Determine the (x, y) coordinate at the center of the cell enclosing the given text.  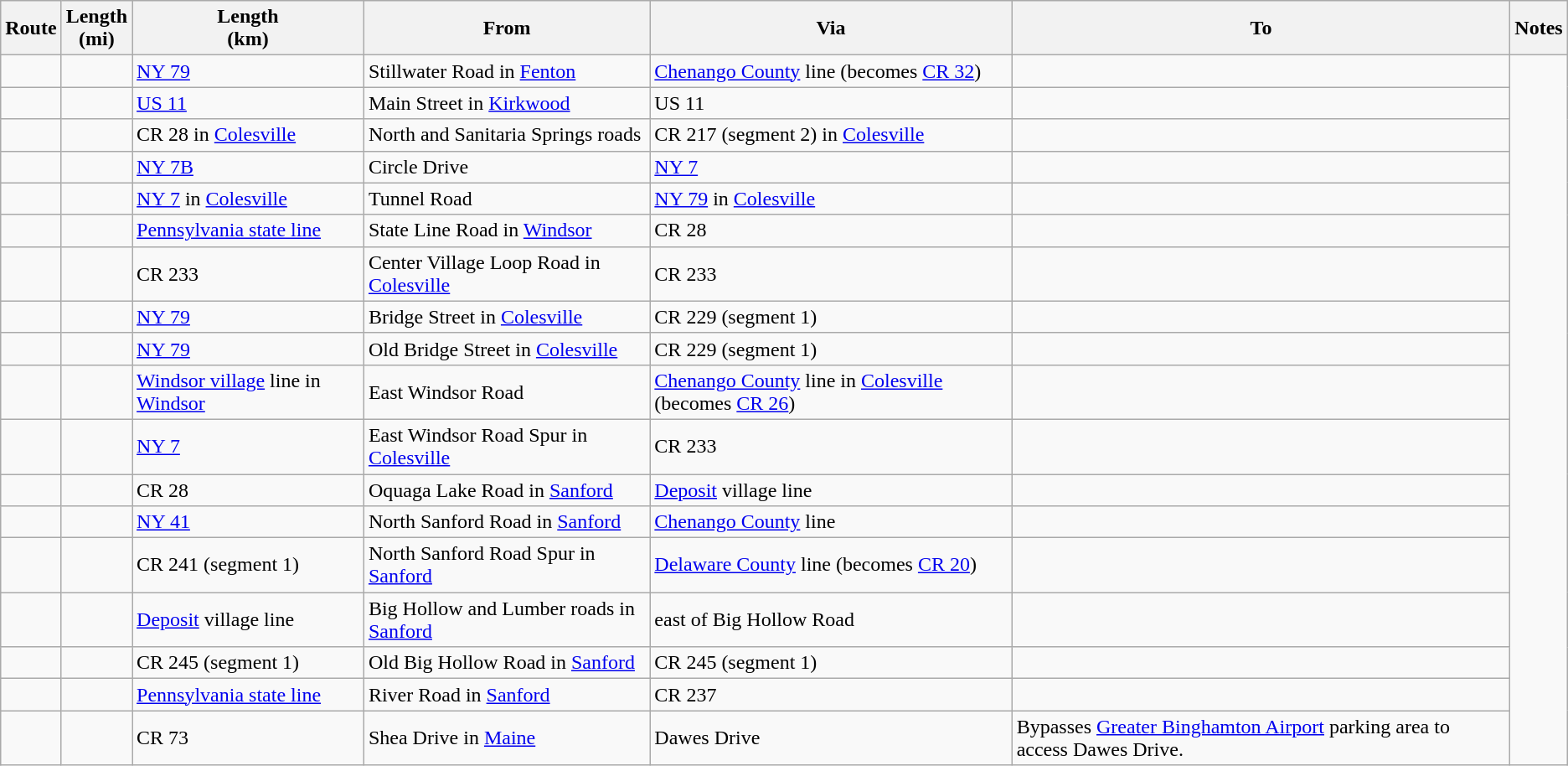
Main Street in Kirkwood (506, 103)
Big Hollow and Lumber roads in Sanford (506, 620)
Via (831, 28)
North Sanford Road in Sanford (506, 522)
Circle Drive (506, 167)
CR 237 (831, 695)
Old Big Hollow Road in Sanford (506, 663)
Length(mi) (96, 28)
State Line Road in Windsor (506, 230)
Oquaga Lake Road in Sanford (506, 490)
North Sanford Road Spur in Sanford (506, 565)
East Windsor Road Spur in Colesville (506, 446)
To (1261, 28)
Dawes Drive (831, 738)
East Windsor Road (506, 392)
NY 7B (248, 167)
NY 79 in Colesville (831, 199)
Bypasses Greater Binghamton Airport parking area to access Dawes Drive. (1261, 738)
Windsor village line in Windsor (248, 392)
North and Sanitaria Springs roads (506, 135)
CR 28 in Colesville (248, 135)
Delaware County line (becomes CR 20) (831, 565)
NY 41 (248, 522)
east of Big Hollow Road (831, 620)
Old Bridge Street in Colesville (506, 349)
Bridge Street in Colesville (506, 317)
Length(km) (248, 28)
From (506, 28)
Chenango County line (becomes CR 32) (831, 71)
Notes (1539, 28)
CR 73 (248, 738)
CR 217 (segment 2) in Colesville (831, 135)
Chenango County line in Colesville (becomes CR 26) (831, 392)
Route (31, 28)
CR 241 (segment 1) (248, 565)
Stillwater Road in Fenton (506, 71)
Chenango County line (831, 522)
Shea Drive in Maine (506, 738)
River Road in Sanford (506, 695)
Tunnel Road (506, 199)
NY 7 in Colesville (248, 199)
Center Village Loop Road in Colesville (506, 273)
